Find where the given text appears and provide that cell's center as [X, Y] coordinate. 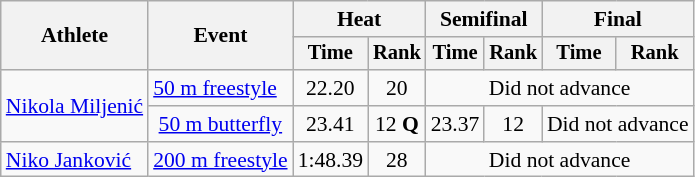
12 Q [397, 124]
23.41 [330, 124]
Heat [360, 19]
Athlete [74, 36]
12 [513, 124]
22.20 [330, 88]
Nikola Miljenić [74, 106]
20 [397, 88]
Event [220, 36]
Final [618, 19]
50 m butterfly [220, 124]
Semifinal [484, 19]
50 m freestyle [220, 88]
23.37 [456, 124]
